Locate the cell with the specified text and output its (x, y) center coordinate. 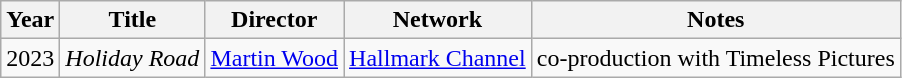
Year (30, 20)
Holiday Road (132, 58)
Director (274, 20)
Network (438, 20)
Title (132, 20)
Notes (716, 20)
2023 (30, 58)
co-production with Timeless Pictures (716, 58)
Hallmark Channel (438, 58)
Martin Wood (274, 58)
